Output the (X, Y) coordinate of the center of the cell containing the given text.  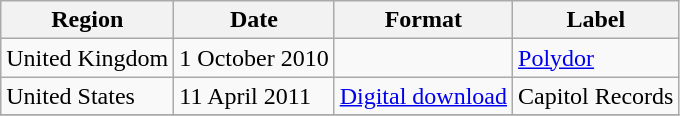
Digital download (423, 96)
Date (254, 20)
1 October 2010 (254, 58)
11 April 2011 (254, 96)
Capitol Records (596, 96)
United States (88, 96)
Label (596, 20)
United Kingdom (88, 58)
Format (423, 20)
Region (88, 20)
Polydor (596, 58)
